Detect which cell encompasses the target text, then output its (X, Y) center coordinate. 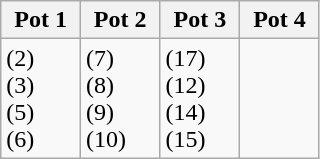
Pot 1 (41, 20)
Pot 2 (120, 20)
(17) (12) (14) (15) (200, 98)
Pot 4 (280, 20)
(7) (8) (9) (10) (120, 98)
Pot 3 (200, 20)
(2) (3) (5) (6) (41, 98)
